Identify which cell holds the provided text, then report its (x, y) central coordinate. 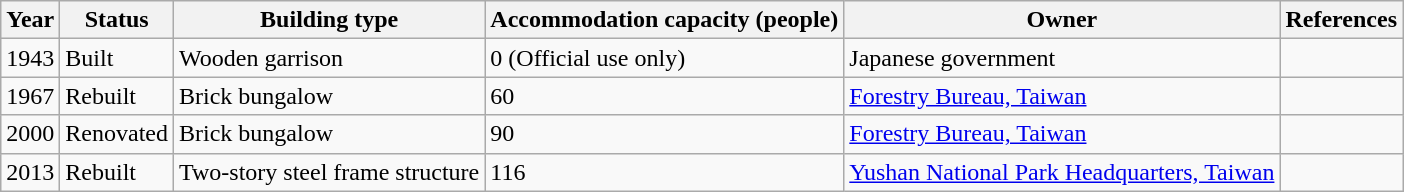
Building type (330, 20)
Built (117, 58)
0 (Official use only) (664, 58)
Year (30, 20)
Wooden garrison (330, 58)
Yushan National Park Headquarters, Taiwan (1062, 172)
Status (117, 20)
2000 (30, 134)
1967 (30, 96)
Accommodation capacity (people) (664, 20)
2013 (30, 172)
Owner (1062, 20)
60 (664, 96)
Japanese government (1062, 58)
Renovated (117, 134)
90 (664, 134)
1943 (30, 58)
116 (664, 172)
Two-story steel frame structure (330, 172)
References (1342, 20)
